Identify which cell holds the provided text, then report its [x, y] central coordinate. 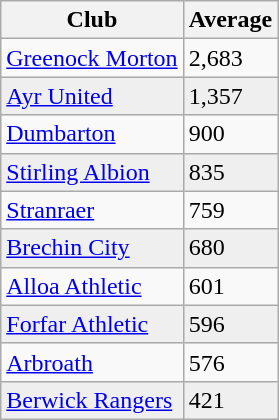
Stirling Albion [92, 172]
Stranraer [92, 210]
2,683 [230, 58]
601 [230, 286]
759 [230, 210]
Dumbarton [92, 134]
Brechin City [92, 248]
Ayr United [92, 96]
Alloa Athletic [92, 286]
Arbroath [92, 362]
835 [230, 172]
Greenock Morton [92, 58]
421 [230, 400]
596 [230, 324]
576 [230, 362]
Club [92, 20]
Average [230, 20]
680 [230, 248]
900 [230, 134]
1,357 [230, 96]
Forfar Athletic [92, 324]
Berwick Rangers [92, 400]
